Output the (x, y) coordinate of the center of the cell containing the given text.  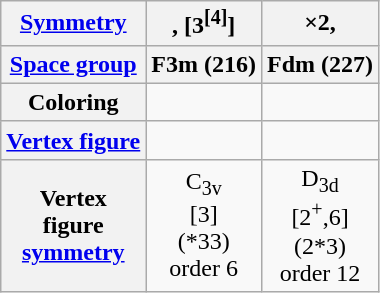
Fdm (227) (320, 64)
Vertexfiguresymmetry (74, 225)
F3m (216) (204, 64)
C3v[3](*33)order 6 (204, 225)
Symmetry (74, 24)
Vertex figure (74, 140)
, [3[4]] (204, 24)
D3d[2+,6](2*3)order 12 (320, 225)
Space group (74, 64)
Coloring (74, 102)
×2, (320, 24)
